Return [X, Y] of the center of cell containing provided text 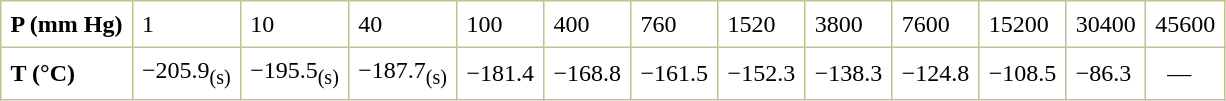
40 [403, 24]
−138.3 [848, 74]
−181.4 [500, 74]
−124.8 [936, 74]
45600 [1186, 24]
−205.9(s) [186, 74]
760 [674, 24]
−195.5(s) [294, 74]
−86.3 [1106, 74]
10 [294, 24]
−161.5 [674, 74]
−152.3 [762, 74]
400 [588, 24]
1 [186, 24]
100 [500, 24]
−108.5 [1022, 74]
— [1186, 74]
1520 [762, 24]
P (mm Hg) [66, 24]
T (°C) [66, 74]
15200 [1022, 24]
3800 [848, 24]
30400 [1106, 24]
−187.7(s) [403, 74]
−168.8 [588, 74]
7600 [936, 24]
